Pinpoint the cell where the given text exists, returning its [x, y] midpoint coordinate. 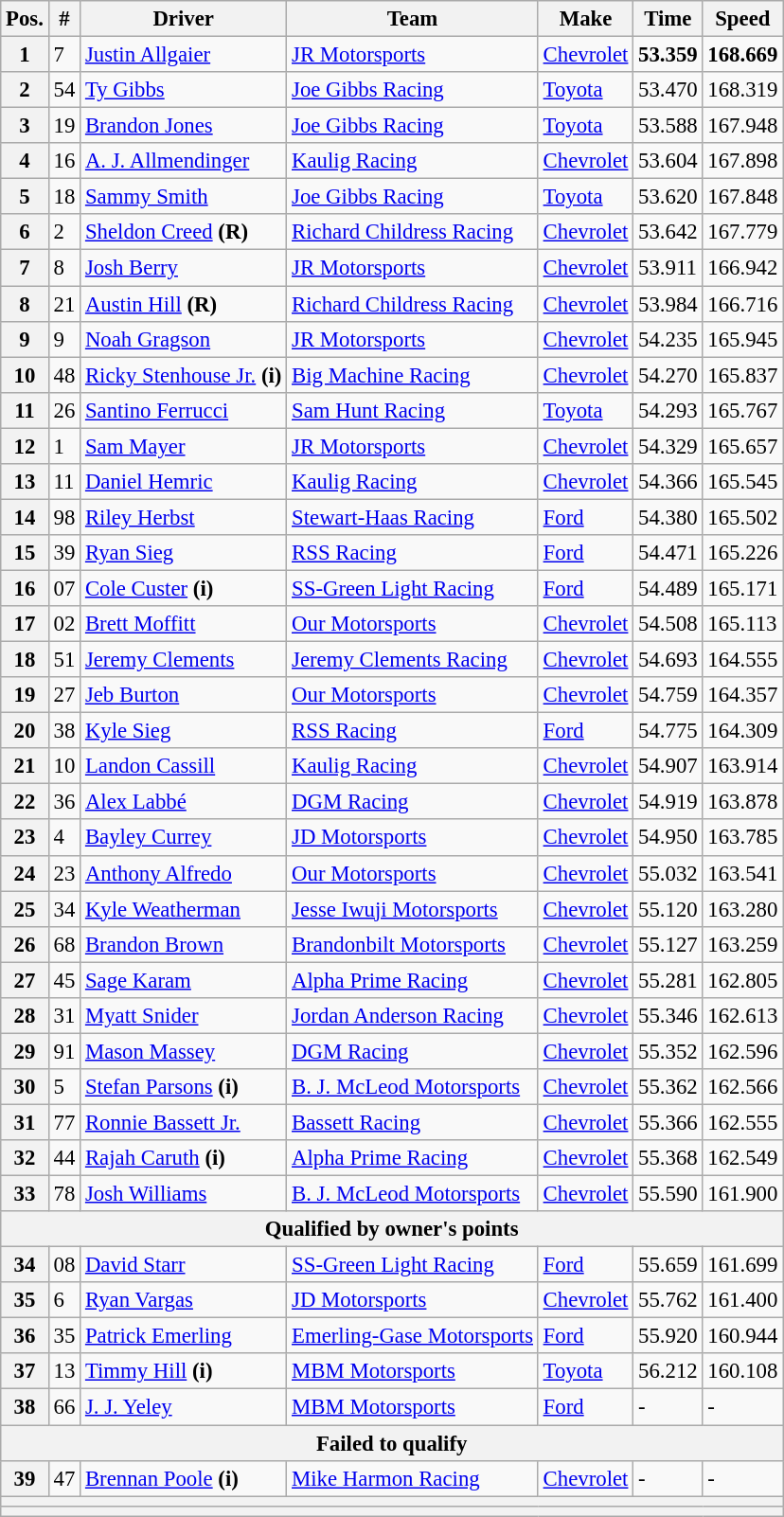
166.942 [742, 268]
12 [25, 446]
Ty Gibbs [184, 90]
56.212 [668, 1372]
55.346 [668, 1016]
54.380 [668, 517]
53.470 [668, 90]
53.911 [668, 268]
Sage Karam [184, 980]
Sam Mayer [184, 446]
55.368 [668, 1158]
55.352 [668, 1051]
07 [64, 588]
Ricky Stenhouse Jr. (i) [184, 375]
164.309 [742, 731]
29 [25, 1051]
32 [25, 1158]
Kyle Weatherman [184, 909]
91 [64, 1051]
Rajah Caruth (i) [184, 1158]
Jeremy Clements Racing [413, 660]
Pos. [25, 19]
37 [25, 1372]
Sam Hunt Racing [413, 410]
08 [64, 1265]
Mason Massey [184, 1051]
33 [25, 1194]
Ronnie Bassett Jr. [184, 1122]
Justin Allgaier [184, 55]
165.945 [742, 339]
Brett Moffitt [184, 624]
Bayley Currey [184, 838]
166.716 [742, 304]
Anthony Alfredo [184, 873]
55.281 [668, 980]
163.259 [742, 944]
Make [585, 19]
165.113 [742, 624]
164.357 [742, 695]
Driver [184, 19]
47 [64, 1478]
Team [413, 19]
55.127 [668, 944]
163.541 [742, 873]
Timmy Hill (i) [184, 1372]
165.545 [742, 482]
55.366 [668, 1122]
Landon Cassill [184, 766]
162.805 [742, 980]
161.900 [742, 1194]
68 [64, 944]
Bassett Racing [413, 1122]
167.848 [742, 197]
165.837 [742, 375]
Kyle Sieg [184, 731]
48 [64, 375]
14 [25, 517]
Stewart-Haas Racing [413, 517]
167.779 [742, 232]
53.604 [668, 161]
3 [25, 126]
55.659 [668, 1265]
54 [64, 90]
Jeremy Clements [184, 660]
53.588 [668, 126]
54.235 [668, 339]
Failed to qualify [392, 1443]
30 [25, 1087]
Qualified by owner's points [392, 1229]
20 [25, 731]
55.362 [668, 1087]
28 [25, 1016]
160.108 [742, 1372]
162.613 [742, 1016]
54.907 [668, 766]
# [64, 19]
98 [64, 517]
Ryan Sieg [184, 553]
53.620 [668, 197]
J. J. Yeley [184, 1407]
66 [64, 1407]
54.508 [668, 624]
Ryan Vargas [184, 1300]
167.948 [742, 126]
45 [64, 980]
44 [64, 1158]
Josh Williams [184, 1194]
Mike Harmon Racing [413, 1478]
55.762 [668, 1300]
Emerling-Gase Motorsports [413, 1336]
162.549 [742, 1158]
Santino Ferrucci [184, 410]
Alex Labbé [184, 802]
54.759 [668, 695]
55.032 [668, 873]
Big Machine Racing [413, 375]
Sammy Smith [184, 197]
168.319 [742, 90]
55.120 [668, 909]
160.944 [742, 1336]
Jesse Iwuji Motorsports [413, 909]
Brandonbilt Motorsports [413, 944]
Noah Gragson [184, 339]
24 [25, 873]
165.171 [742, 588]
54.293 [668, 410]
54.489 [668, 588]
54.471 [668, 553]
22 [25, 802]
Myatt Snider [184, 1016]
02 [64, 624]
163.914 [742, 766]
Austin Hill (R) [184, 304]
165.657 [742, 446]
162.555 [742, 1122]
163.280 [742, 909]
54.775 [668, 731]
165.502 [742, 517]
165.767 [742, 410]
15 [25, 553]
Brennan Poole (i) [184, 1478]
Brandon Brown [184, 944]
54.270 [668, 375]
David Starr [184, 1265]
Cole Custer (i) [184, 588]
Jeb Burton [184, 695]
161.400 [742, 1300]
17 [25, 624]
Brandon Jones [184, 126]
53.984 [668, 304]
167.898 [742, 161]
78 [64, 1194]
54.919 [668, 802]
164.555 [742, 660]
53.642 [668, 232]
Time [668, 19]
Stefan Parsons (i) [184, 1087]
A. J. Allmendinger [184, 161]
54.366 [668, 482]
25 [25, 909]
161.699 [742, 1265]
162.596 [742, 1051]
55.920 [668, 1336]
53.359 [668, 55]
54.329 [668, 446]
162.566 [742, 1087]
Patrick Emerling [184, 1336]
168.669 [742, 55]
77 [64, 1122]
Speed [742, 19]
51 [64, 660]
163.785 [742, 838]
Josh Berry [184, 268]
165.226 [742, 553]
54.693 [668, 660]
Riley Herbst [184, 517]
55.590 [668, 1194]
Jordan Anderson Racing [413, 1016]
163.878 [742, 802]
Sheldon Creed (R) [184, 232]
54.950 [668, 838]
Daniel Hemric [184, 482]
